For the text-containing cell, return its midpoint in (X, Y) coordinate format. 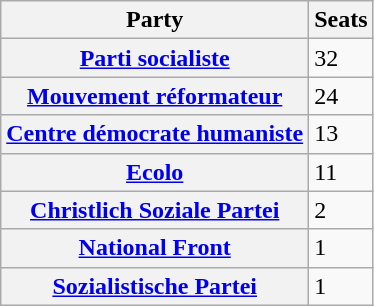
Christlich Soziale Partei (155, 210)
32 (341, 58)
National Front (155, 248)
Parti socialiste (155, 58)
Seats (341, 20)
Sozialistische Partei (155, 286)
13 (341, 134)
Mouvement réformateur (155, 96)
24 (341, 96)
Centre démocrate humaniste (155, 134)
Party (155, 20)
Ecolo (155, 172)
2 (341, 210)
11 (341, 172)
